Extract the [x, y] coordinate from the center of the cell holding the provided text.  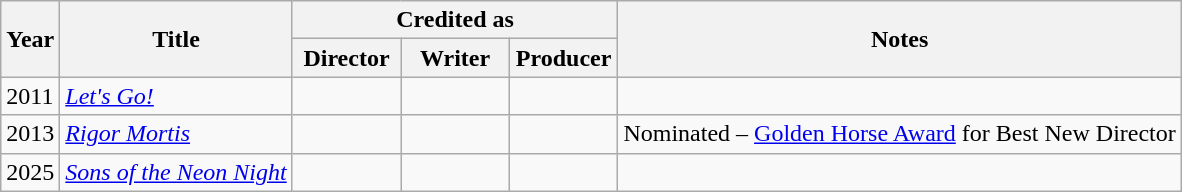
Credited as [455, 20]
2025 [30, 172]
Nominated – Golden Horse Award for Best New Director [900, 134]
Producer [564, 58]
Let's Go! [176, 96]
2011 [30, 96]
Writer [456, 58]
Director [346, 58]
2013 [30, 134]
Title [176, 39]
Rigor Mortis [176, 134]
Year [30, 39]
Notes [900, 39]
Sons of the Neon Night [176, 172]
